Identify which cell holds the provided text, then report its [X, Y] central coordinate. 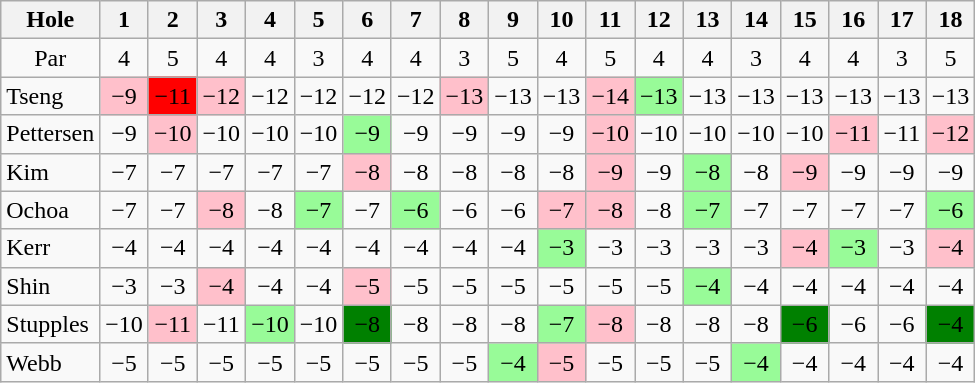
Hole [50, 20]
12 [658, 20]
Tseng [50, 96]
16 [854, 20]
8 [464, 20]
6 [368, 20]
10 [562, 20]
Kim [50, 172]
9 [514, 20]
Par [50, 58]
Webb [50, 362]
Stupples [50, 324]
2 [172, 20]
−14 [610, 96]
15 [804, 20]
Kerr [50, 248]
18 [950, 20]
7 [416, 20]
17 [902, 20]
Pettersen [50, 134]
Ochoa [50, 210]
13 [708, 20]
Shin [50, 286]
1 [124, 20]
11 [610, 20]
14 [756, 20]
